From the cell containing the given text, extract its center point as (X, Y) coordinate. 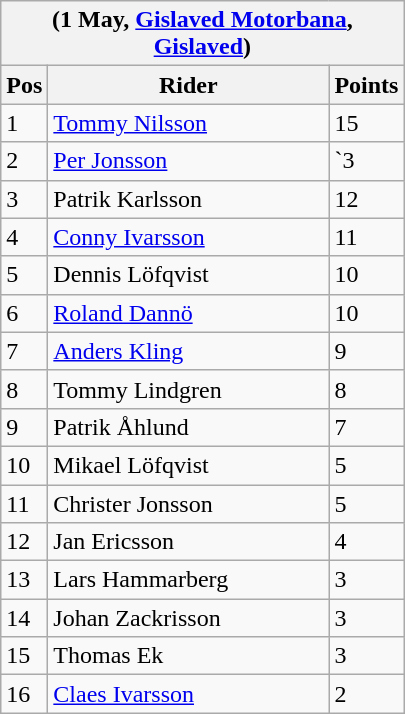
Claes Ivarsson (188, 694)
Points (366, 85)
Patrik Karlsson (188, 199)
Tommy Lindgren (188, 389)
`3 (366, 161)
Tommy Nilsson (188, 123)
Christer Jonsson (188, 503)
16 (24, 694)
Rider (188, 85)
Patrik Åhlund (188, 427)
Thomas Ek (188, 656)
Lars Hammarberg (188, 580)
Per Jonsson (188, 161)
(1 May, Gislaved Motorbana, Gislaved) (202, 34)
Jan Ericsson (188, 542)
Dennis Löfqvist (188, 275)
6 (24, 313)
Johan Zackrisson (188, 618)
14 (24, 618)
Conny Ivarsson (188, 237)
1 (24, 123)
Pos (24, 85)
Roland Dannö (188, 313)
Mikael Löfqvist (188, 465)
13 (24, 580)
Anders Kling (188, 351)
